Locate the cell with the specified text and output its [x, y] center coordinate. 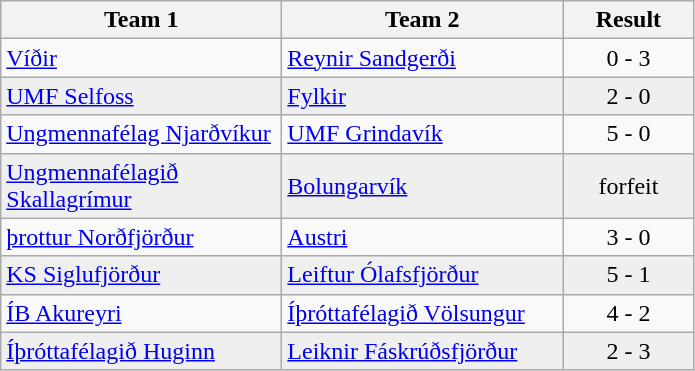
2 - 0 [628, 96]
Ungmennafélagið Skallagrímur [142, 186]
Víðir [142, 58]
Team 1 [142, 20]
þrottur Norðfjörður [142, 237]
Result [628, 20]
3 - 0 [628, 237]
4 - 2 [628, 313]
Austri [422, 237]
Ungmennafélag Njarðvíkur [142, 134]
Íþróttafélagið Völsungur [422, 313]
Reynir Sandgerði [422, 58]
UMF Grindavík [422, 134]
0 - 3 [628, 58]
Team 2 [422, 20]
5 - 0 [628, 134]
Fylkir [422, 96]
Leiknir Fáskrúðsfjörður [422, 351]
Íþróttafélagið Huginn [142, 351]
UMF Selfoss [142, 96]
KS Siglufjörður [142, 275]
ÍB Akureyri [142, 313]
Bolungarvík [422, 186]
2 - 3 [628, 351]
5 - 1 [628, 275]
forfeit [628, 186]
Leiftur Ólafsfjörður [422, 275]
